Scan for the cell matching the given text and deliver its [x, y] coordinate at center. 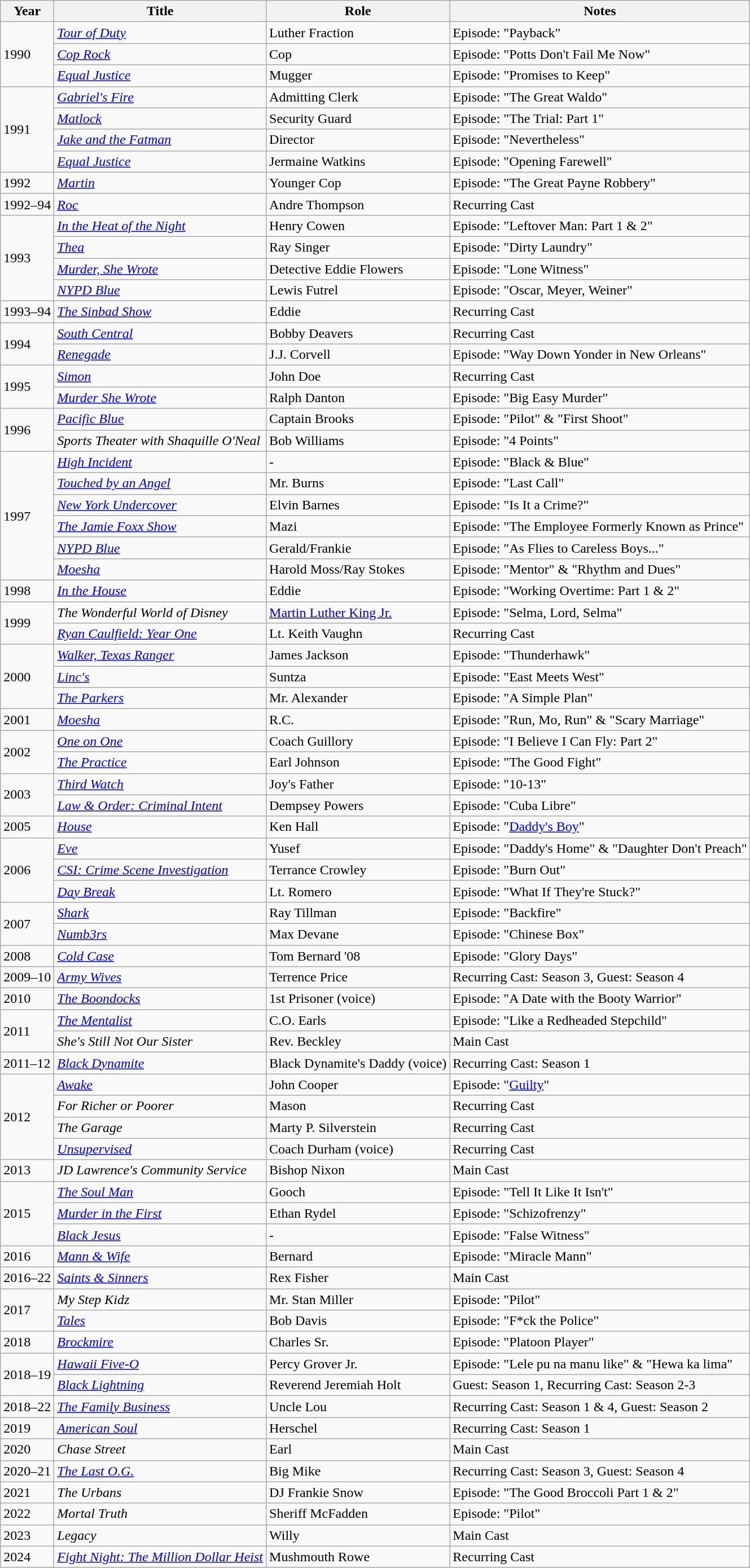
Ryan Caulfield: Year One [160, 634]
Thea [160, 247]
Episode: "Leftover Man: Part 1 & 2" [600, 226]
Harold Moss/Ray Stokes [358, 569]
2021 [27, 1492]
Reverend Jeremiah Holt [358, 1385]
2022 [27, 1514]
Charles Sr. [358, 1342]
Recurring Cast: Season 1 & 4, Guest: Season 2 [600, 1407]
Touched by an Angel [160, 483]
Big Mike [358, 1471]
Role [358, 11]
2006 [27, 870]
Episode: "The Great Payne Robbery" [600, 183]
Jermaine Watkins [358, 161]
Detective Eddie Flowers [358, 269]
Episode: "Burn Out" [600, 870]
Episode: "Tell It Like It Isn't" [600, 1192]
Pacific Blue [160, 419]
Coach Durham (voice) [358, 1149]
Episode: "Chinese Box" [600, 934]
Cop [358, 54]
1992–94 [27, 204]
Coach Guillory [358, 741]
Black Dynamite's Daddy (voice) [358, 1063]
Mason [358, 1106]
Episode: "Opening Farewell" [600, 161]
1993 [27, 258]
Ray Singer [358, 247]
The Family Business [160, 1407]
R.C. [358, 720]
New York Undercover [160, 505]
Bernard [358, 1256]
Episode: "Way Down Yonder in New Orleans" [600, 355]
Brockmire [160, 1342]
Black Lightning [160, 1385]
1993–94 [27, 312]
Younger Cop [358, 183]
J.J. Corvell [358, 355]
One on One [160, 741]
The Last O.G. [160, 1471]
Third Watch [160, 784]
Saints & Sinners [160, 1278]
Black Jesus [160, 1235]
Episode: "Is It a Crime?" [600, 505]
2009–10 [27, 977]
The Soul Man [160, 1192]
CSI: Crime Scene Investigation [160, 870]
2018 [27, 1342]
2018–22 [27, 1407]
Martin [160, 183]
Gooch [358, 1192]
Matlock [160, 118]
Terrance Crowley [358, 870]
2003 [27, 795]
The Parkers [160, 698]
2005 [27, 827]
Eve [160, 848]
Year [27, 11]
Renegade [160, 355]
Episode: "Black & Blue" [600, 462]
2007 [27, 923]
1997 [27, 516]
Episode: "Payback" [600, 33]
2016–22 [27, 1278]
Black Dynamite [160, 1063]
Rex Fisher [358, 1278]
American Soul [160, 1428]
Admitting Clerk [358, 97]
Episode: "A Simple Plan" [600, 698]
Lt. Romero [358, 891]
Episode: "Daddy's Boy" [600, 827]
Mushmouth Rowe [358, 1557]
High Incident [160, 462]
Guest: Season 1, Recurring Cast: Season 2-3 [600, 1385]
Episode: "The Trial: Part 1" [600, 118]
Cold Case [160, 956]
Percy Grover Jr. [358, 1364]
Gerald/Frankie [358, 548]
JD Lawrence's Community Service [160, 1170]
Title [160, 11]
The Practice [160, 763]
Episode: "As Flies to Careless Boys..." [600, 548]
Simon [160, 376]
Jake and the Fatman [160, 140]
Tom Bernard '08 [358, 956]
My Step Kidz [160, 1299]
Ray Tillman [358, 913]
Mugger [358, 76]
Episode: "The Great Waldo" [600, 97]
Episode: "A Date with the Booty Warrior" [600, 999]
Episode: "The Employee Formerly Known as Prince" [600, 526]
2019 [27, 1428]
Willy [358, 1535]
James Jackson [358, 655]
Cop Rock [160, 54]
Episode: "Miracle Mann" [600, 1256]
Episode: "Nevertheless" [600, 140]
Marty P. Silverstein [358, 1127]
Episode: "F*ck the Police" [600, 1321]
Gabriel's Fire [160, 97]
Andre Thompson [358, 204]
Episode: "Promises to Keep" [600, 76]
Sports Theater with Shaquille O'Neal [160, 441]
The Mentalist [160, 1020]
2018–19 [27, 1375]
Security Guard [358, 118]
2002 [27, 752]
1998 [27, 591]
Roc [160, 204]
Bobby Deavers [358, 333]
Army Wives [160, 977]
Shark [160, 913]
Earl Johnson [358, 763]
Law & Order: Criminal Intent [160, 805]
Yusef [358, 848]
Mr. Alexander [358, 698]
1995 [27, 387]
1st Prisoner (voice) [358, 999]
Episode: "Last Call" [600, 483]
Fight Night: The Million Dollar Heist [160, 1557]
Episode: "Platoon Player" [600, 1342]
Earl [358, 1450]
Murder She Wrote [160, 398]
Hawaii Five-O [160, 1364]
Mr. Burns [358, 483]
House [160, 827]
2013 [27, 1170]
Rev. Beckley [358, 1042]
2017 [27, 1310]
The Wonderful World of Disney [160, 612]
Captain Brooks [358, 419]
2011–12 [27, 1063]
Numb3rs [160, 934]
Suntza [358, 677]
1999 [27, 623]
Murder, She Wrote [160, 269]
Ethan Rydel [358, 1213]
Luther Fraction [358, 33]
Episode: "Working Overtime: Part 1 & 2" [600, 591]
John Cooper [358, 1085]
Bishop Nixon [358, 1170]
2015 [27, 1213]
1990 [27, 54]
Episode: "Thunderhawk" [600, 655]
Episode: "The Good Broccoli Part 1 & 2" [600, 1492]
Elvin Barnes [358, 505]
The Jamie Foxx Show [160, 526]
Tales [160, 1321]
Lewis Futrel [358, 290]
Episode: "Like a Redheaded Stepchild" [600, 1020]
Episode: "Daddy's Home" & "Daughter Don't Preach" [600, 848]
Unsupervised [160, 1149]
Episode: "East Meets West" [600, 677]
Linc's [160, 677]
Joy's Father [358, 784]
1992 [27, 183]
Episode: "Selma, Lord, Selma" [600, 612]
Episode: "Potts Don't Fail Me Now" [600, 54]
Lt. Keith Vaughn [358, 634]
Notes [600, 11]
2020–21 [27, 1471]
Episode: "Cuba Libre" [600, 805]
2010 [27, 999]
Sheriff McFadden [358, 1514]
In the House [160, 591]
1991 [27, 129]
The Boondocks [160, 999]
Bob Davis [358, 1321]
Herschel [358, 1428]
2012 [27, 1117]
C.O. Earls [358, 1020]
Episode: "Glory Days" [600, 956]
Episode: "Dirty Laundry" [600, 247]
Episode: "I Believe I Can Fly: Part 2" [600, 741]
2016 [27, 1256]
The Urbans [160, 1492]
2000 [27, 677]
Episode: "Backfire" [600, 913]
Uncle Lou [358, 1407]
Awake [160, 1085]
Episode: "Mentor" & "Rhythm and Dues" [600, 569]
Walker, Texas Ranger [160, 655]
2020 [27, 1450]
1994 [27, 344]
Ralph Danton [358, 398]
For Richer or Poorer [160, 1106]
2024 [27, 1557]
Chase Street [160, 1450]
Episode: "Pilot" & "First Shoot" [600, 419]
2011 [27, 1031]
Episode: "Big Easy Murder" [600, 398]
Bob Williams [358, 441]
Episode: "Guilty" [600, 1085]
Episode: "Schizofrenzy" [600, 1213]
Max Devane [358, 934]
Mazi [358, 526]
She's Still Not Our Sister [160, 1042]
Martin Luther King Jr. [358, 612]
2001 [27, 720]
John Doe [358, 376]
DJ Frankie Snow [358, 1492]
Episode: "The Good Fight" [600, 763]
Episode: "4 Points" [600, 441]
1996 [27, 430]
Day Break [160, 891]
Episode: "False Witness" [600, 1235]
Mortal Truth [160, 1514]
Episode: "Run, Mo, Run" & "Scary Marriage" [600, 720]
Episode: "Oscar, Meyer, Weiner" [600, 290]
The Sinbad Show [160, 312]
Episode: "Lone Witness" [600, 269]
Legacy [160, 1535]
Mr. Stan Miller [358, 1299]
Tour of Duty [160, 33]
Episode: "10-13" [600, 784]
Dempsey Powers [358, 805]
The Garage [160, 1127]
Episode: "Lele pu na manu like" & "Hewa ka lima" [600, 1364]
Episode: "What If They're Stuck?" [600, 891]
Terrence Price [358, 977]
South Central [160, 333]
Murder in the First [160, 1213]
Ken Hall [358, 827]
Director [358, 140]
2008 [27, 956]
2023 [27, 1535]
Mann & Wife [160, 1256]
In the Heat of the Night [160, 226]
Henry Cowen [358, 226]
